Detect which cell encompasses the target text, then output its (X, Y) center coordinate. 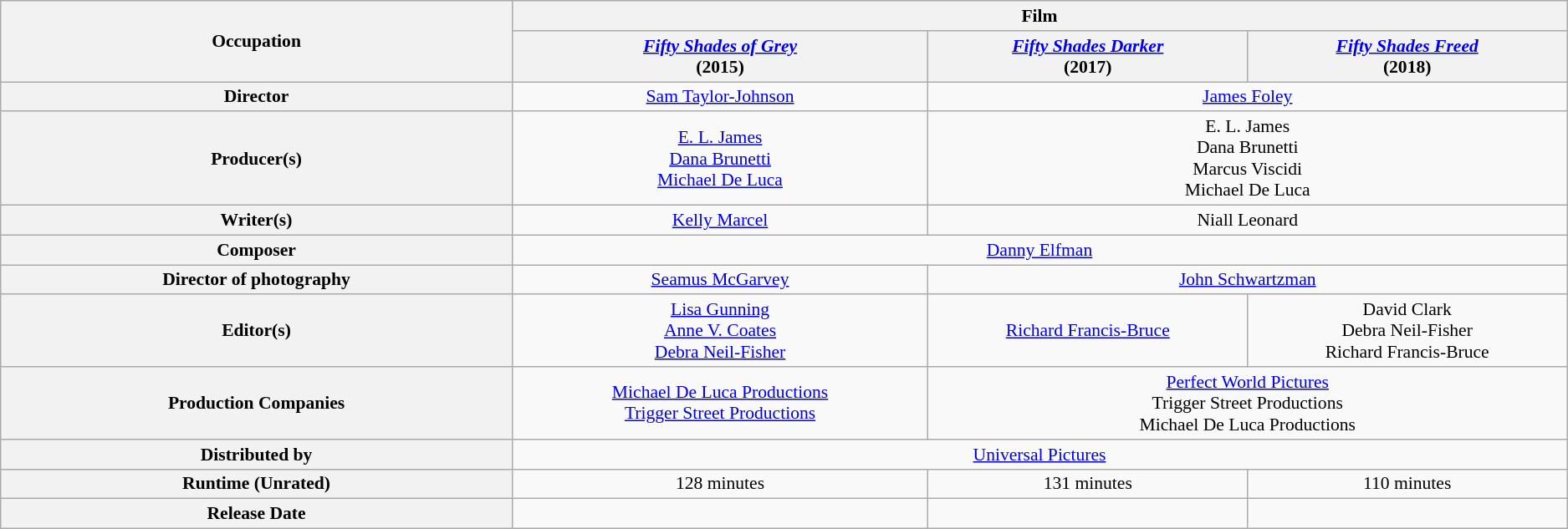
Lisa Gunning Anne V. Coates Debra Neil-Fisher (719, 331)
Richard Francis-Bruce (1088, 331)
Sam Taylor-Johnson (719, 97)
110 minutes (1407, 484)
Producer(s) (257, 159)
David Clark Debra Neil-Fisher Richard Francis-Bruce (1407, 331)
Director (257, 97)
Composer (257, 250)
Seamus McGarvey (719, 280)
128 minutes (719, 484)
Danny Elfman (1039, 250)
131 minutes (1088, 484)
Niall Leonard (1248, 221)
Director of photography (257, 280)
E. L. James Dana Brunetti Michael De Luca (719, 159)
E. L. James Dana Brunetti Marcus Viscidi Michael De Luca (1248, 159)
Fifty Shades Darker (2017) (1088, 57)
Perfect World Pictures Trigger Street Productions Michael De Luca Productions (1248, 403)
Fifty Shades Freed (2018) (1407, 57)
Kelly Marcel (719, 221)
Writer(s) (257, 221)
Occupation (257, 42)
Production Companies (257, 403)
John Schwartzman (1248, 280)
Editor(s) (257, 331)
Distributed by (257, 455)
Film (1039, 16)
Runtime (Unrated) (257, 484)
Michael De Luca ProductionsTrigger Street Productions (719, 403)
Release Date (257, 514)
Fifty Shades of Grey (2015) (719, 57)
James Foley (1248, 97)
Universal Pictures (1039, 455)
